Identify which cell holds the provided text, then report its (X, Y) central coordinate. 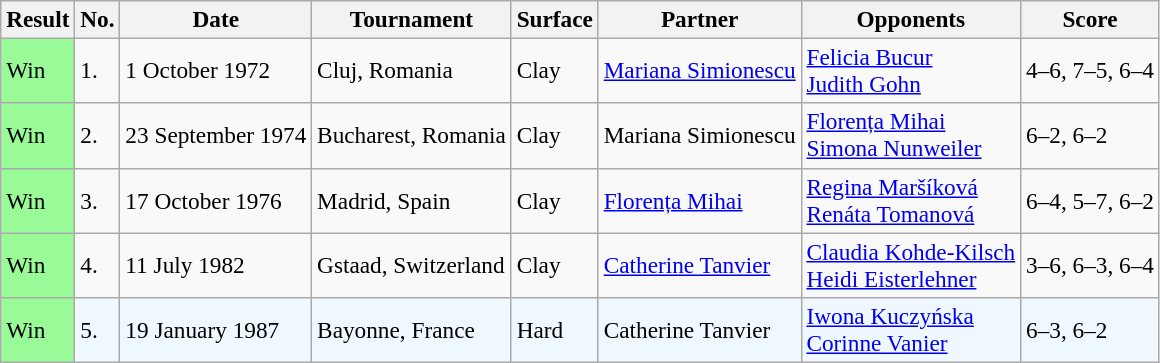
Bayonne, France (412, 330)
Opponents (911, 19)
3–6, 6–3, 6–4 (1090, 264)
Date (216, 19)
19 January 1987 (216, 330)
6–2, 6–2 (1090, 136)
6–3, 6–2 (1090, 330)
Tournament (412, 19)
2. (98, 136)
Claudia Kohde-Kilsch Heidi Eisterlehner (911, 264)
1 October 1972 (216, 70)
Partner (700, 19)
Hard (554, 330)
Florența Mihai (700, 200)
6–4, 5–7, 6–2 (1090, 200)
Regina Maršíková Renáta Tomanová (911, 200)
Bucharest, Romania (412, 136)
No. (98, 19)
4. (98, 264)
3. (98, 200)
Result (38, 19)
5. (98, 330)
Madrid, Spain (412, 200)
1. (98, 70)
23 September 1974 (216, 136)
Iwona Kuczyńska Corinne Vanier (911, 330)
11 July 1982 (216, 264)
Cluj, Romania (412, 70)
Gstaad, Switzerland (412, 264)
Florența Mihai Simona Nunweiler (911, 136)
Score (1090, 19)
4–6, 7–5, 6–4 (1090, 70)
Felicia Bucur Judith Gohn (911, 70)
Surface (554, 19)
17 October 1976 (216, 200)
